Detect which cell encompasses the target text, then output its [x, y] center coordinate. 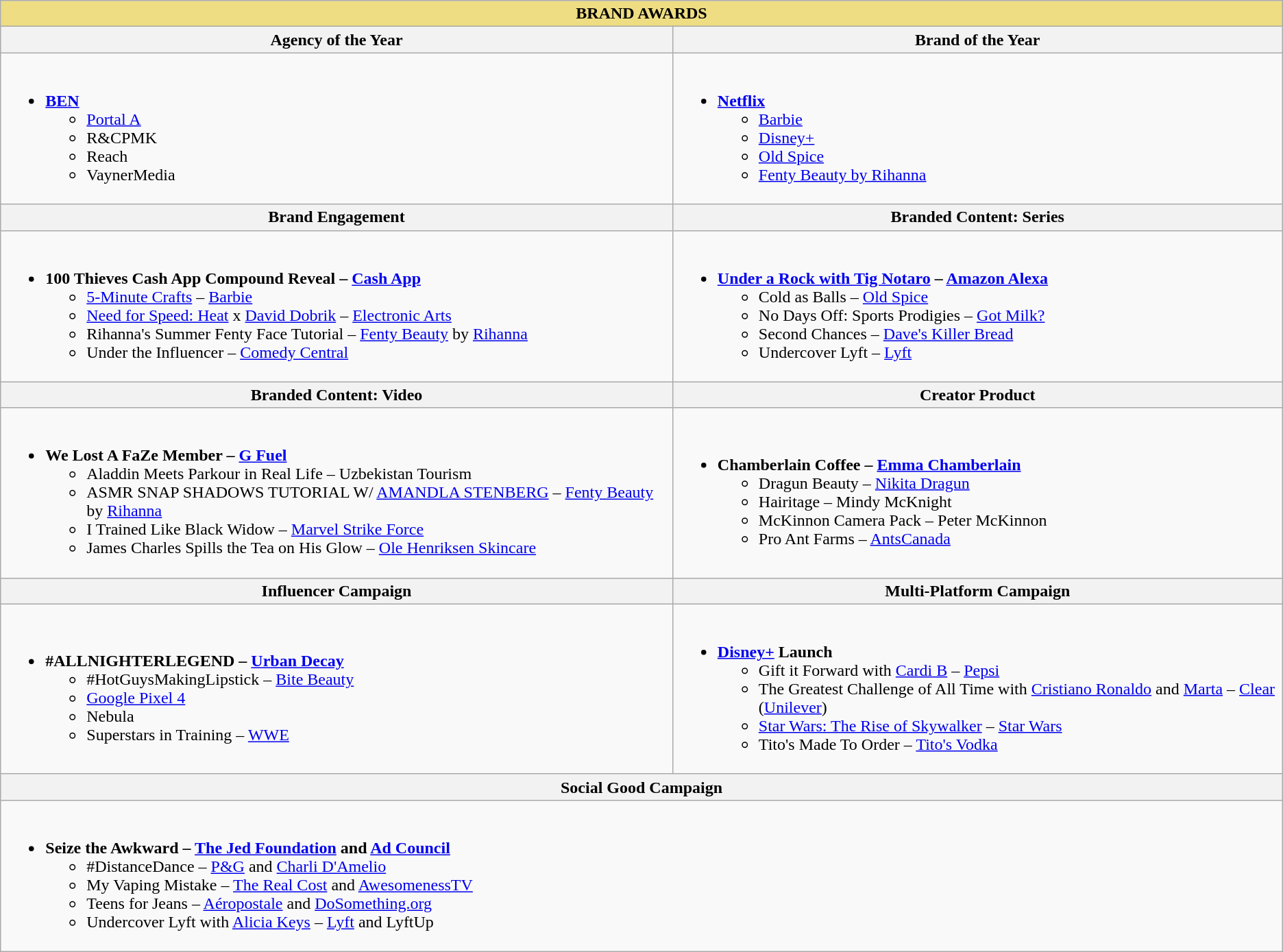
#ALLNIGHTERLEGEND – Urban Decay#HotGuysMakingLipstick – Bite BeautyGoogle Pixel 4NebulaSuperstars in Training – WWE [337, 689]
Influencer Campaign [337, 591]
BENPortal AR&CPMKReachVaynerMedia [337, 129]
NetflixBarbieDisney+Old SpiceFenty Beauty by Rihanna [977, 129]
Branded Content: Video [337, 395]
Creator Product [977, 395]
Social Good Campaign [641, 787]
Brand Engagement [337, 217]
Brand of the Year [977, 40]
Branded Content: Series [977, 217]
Agency of the Year [337, 40]
BRAND AWARDS [641, 14]
Multi-Platform Campaign [977, 591]
